Return the [x, y] coordinate for the center point of the cell that contains the specified text.  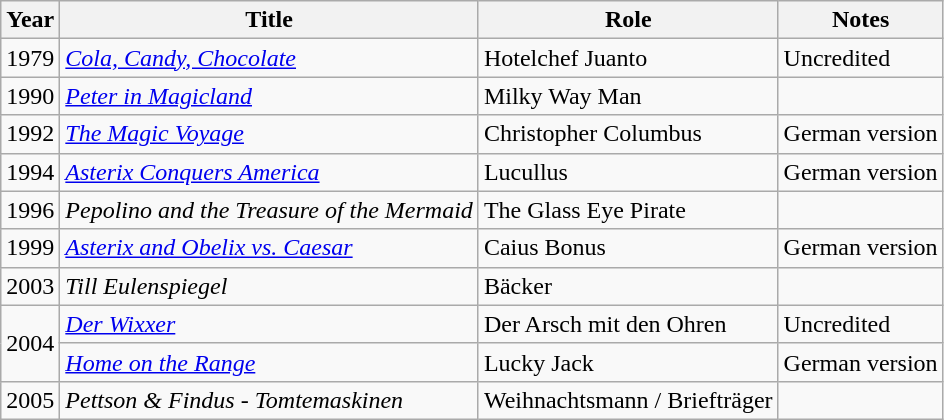
Lucullus [628, 172]
1999 [30, 248]
Bäcker [628, 286]
Cola, Candy, Chocolate [270, 58]
2004 [30, 343]
Asterix Conquers America [270, 172]
Year [30, 20]
1979 [30, 58]
The Magic Voyage [270, 134]
The Glass Eye Pirate [628, 210]
Hotelchef Juanto [628, 58]
Peter in Magicland [270, 96]
Title [270, 20]
2003 [30, 286]
Notes [860, 20]
1990 [30, 96]
Der Arsch mit den Ohren [628, 324]
Der Wixxer [270, 324]
Christopher Columbus [628, 134]
Lucky Jack [628, 362]
Home on the Range [270, 362]
Role [628, 20]
Milky Way Man [628, 96]
Asterix and Obelix vs. Caesar [270, 248]
Caius Bonus [628, 248]
2005 [30, 400]
1992 [30, 134]
Till Eulenspiegel [270, 286]
Pepolino and the Treasure of the Mermaid [270, 210]
1996 [30, 210]
Pettson & Findus - Tomtemaskinen [270, 400]
1994 [30, 172]
Weihnachtsmann / Briefträger [628, 400]
